Capture the cell that displays the provided text and extract its (X, Y) central coordinate. 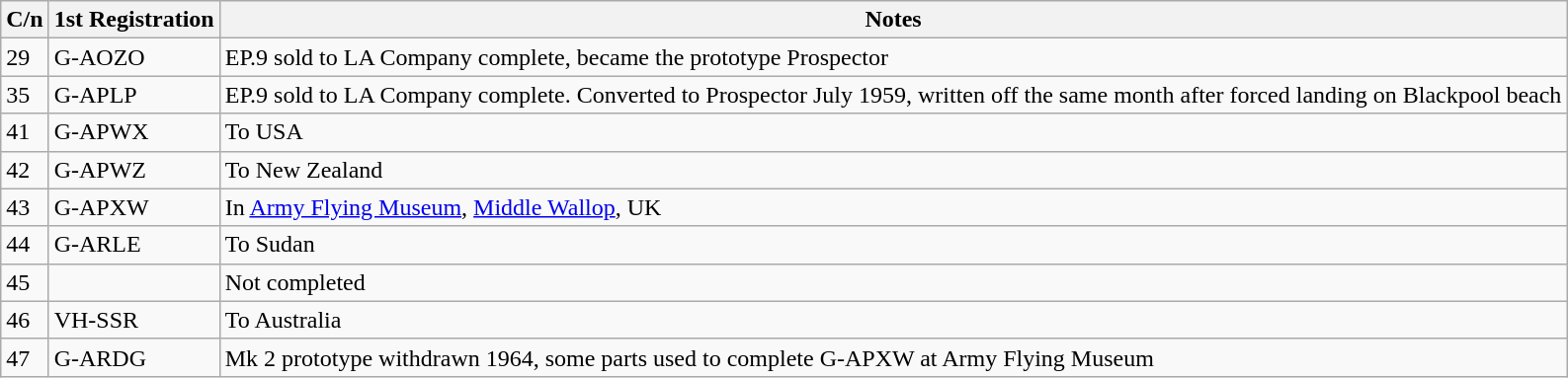
G-APLP (134, 95)
G-AOZO (134, 57)
42 (25, 170)
G-APXW (134, 207)
46 (25, 320)
In Army Flying Museum, Middle Wallop, UK (893, 207)
1st Registration (134, 20)
EP.9 sold to LA Company complete. Converted to Prospector July 1959, written off the same month after forced landing on Blackpool beach (893, 95)
41 (25, 132)
47 (25, 357)
G-ARLE (134, 245)
Not completed (893, 282)
C/n (25, 20)
VH-SSR (134, 320)
43 (25, 207)
35 (25, 95)
To USA (893, 132)
G-APWX (134, 132)
To Sudan (893, 245)
To Australia (893, 320)
G-ARDG (134, 357)
Mk 2 prototype withdrawn 1964, some parts used to complete G-APXW at Army Flying Museum (893, 357)
45 (25, 282)
G-APWZ (134, 170)
Notes (893, 20)
44 (25, 245)
29 (25, 57)
To New Zealand (893, 170)
EP.9 sold to LA Company complete, became the prototype Prospector (893, 57)
